Output the (x, y) coordinate of the center of the cell containing the given text.  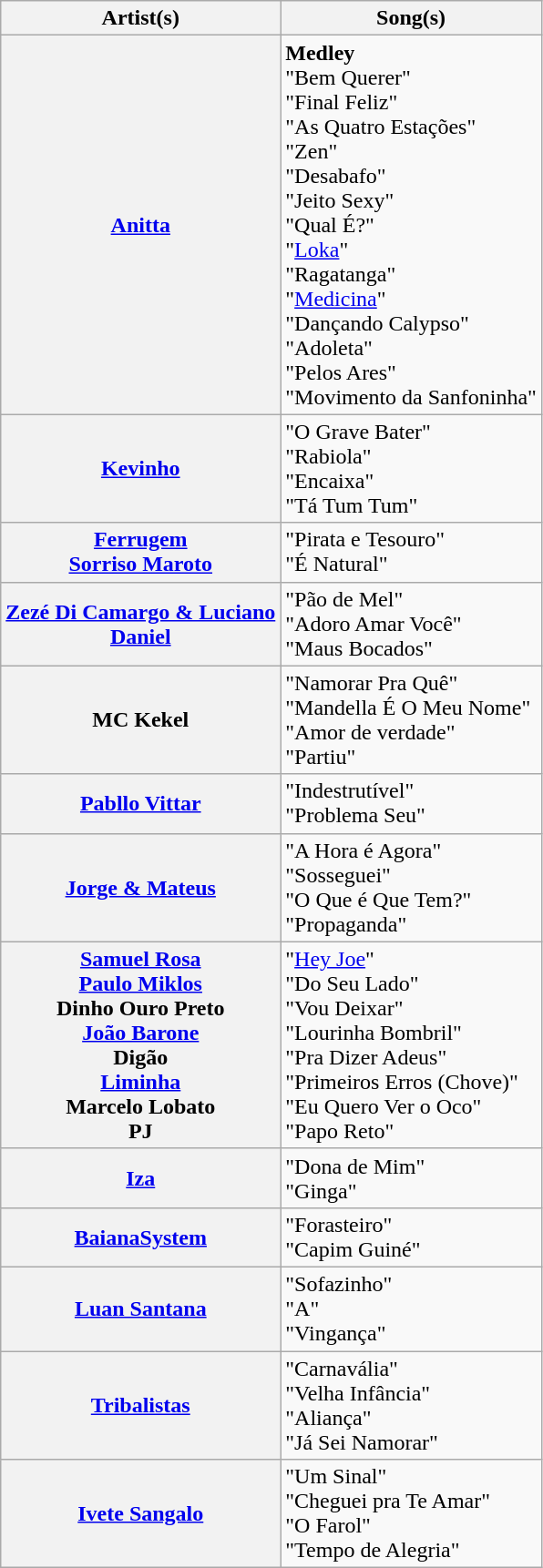
"Um Sinal""Cheguei pra Te Amar""O Farol""Tempo de Alegria" (412, 1513)
FerrugemSorriso Maroto (140, 552)
"Sofazinho" "A""Vingança" (412, 1308)
Jorge & Mateus (140, 887)
Tribalistas (140, 1406)
Iza (140, 1178)
"Forasteiro""Capim Guiné" (412, 1237)
Samuel RosaPaulo MiklosDinho Ouro PretoJoão BaroneDigãoLiminhaMarcelo LobatoPJ (140, 1045)
Kevinho (140, 468)
MC Kekel (140, 719)
"O Grave Bater""Rabiola""Encaixa""Tá Tum Tum" (412, 468)
"Namorar Pra Quê""Mandella É O Meu Nome""Amor de verdade""Partiu" (412, 719)
Ivete Sangalo (140, 1513)
"Pão de Mel""Adoro Amar Você""Maus Bocados" (412, 624)
Artist(s) (140, 18)
BaianaSystem (140, 1237)
"Indestrutível""Problema Seu" (412, 803)
"Hey Joe""Do Seu Lado""Vou Deixar""Lourinha Bombril""Pra Dizer Adeus""Primeiros Erros (Chove)""Eu Quero Ver o Oco""Papo Reto" (412, 1045)
Anitta (140, 225)
"A Hora é Agora""Sosseguei""O Que é Que Tem?""Propaganda" (412, 887)
Pabllo Vittar (140, 803)
"Pirata e Tesouro""É Natural" (412, 552)
Song(s) (412, 18)
"Dona de Mim""Ginga" (412, 1178)
Luan Santana (140, 1308)
"Carnavália""Velha Infância""Aliança""Já Sei Namorar" (412, 1406)
Zezé Di Camargo & LucianoDaniel (140, 624)
